For the text-containing cell, return its midpoint in (x, y) coordinate format. 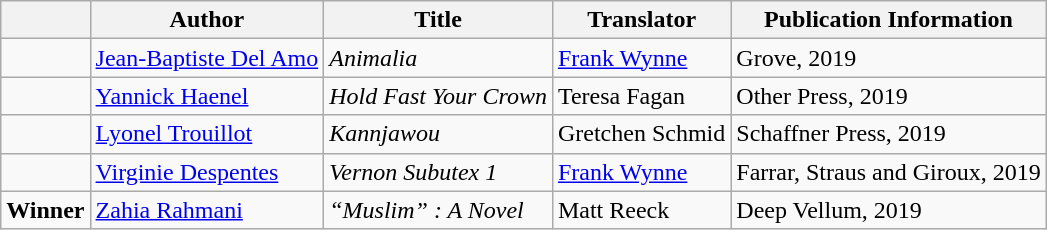
Deep Vellum, 2019 (888, 210)
Matt Reeck (641, 210)
Grove, 2019 (888, 58)
Zahia Rahmani (207, 210)
Title (438, 20)
Jean-Baptiste Del Amo (207, 58)
Author (207, 20)
Schaffner Press, 2019 (888, 134)
Kannjawou (438, 134)
Winner (46, 210)
Yannick Haenel (207, 96)
Gretchen Schmid (641, 134)
Other Press, 2019 (888, 96)
Lyonel Trouillot (207, 134)
Publication Information (888, 20)
Translator (641, 20)
Farrar, Straus and Giroux, 2019 (888, 172)
Virginie Despentes (207, 172)
Hold Fast Your Crown (438, 96)
Teresa Fagan (641, 96)
Animalia (438, 58)
“Muslim” : A Novel (438, 210)
Vernon Subutex 1 (438, 172)
